Detect which cell encompasses the target text, then output its [X, Y] center coordinate. 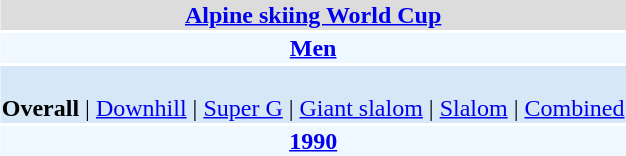
Men [313, 48]
Alpine skiing World Cup [313, 15]
1990 [313, 141]
Overall | Downhill | Super G | Giant slalom | Slalom | Combined [313, 94]
